Determine the (X, Y) coordinate at the center of the cell enclosing the given text.  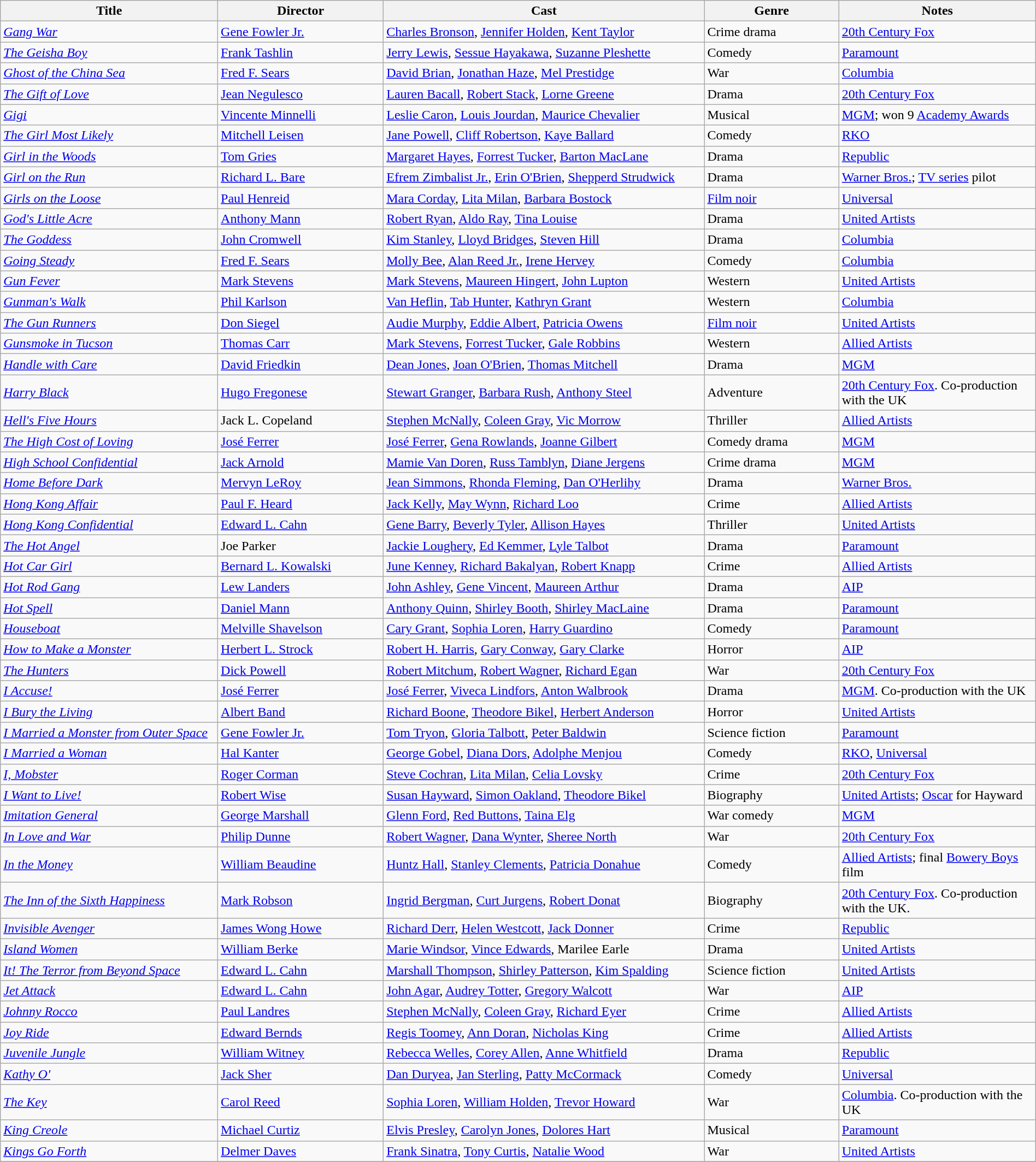
Delmer Daves (301, 1151)
John Agar, Audrey Totter, Gregory Walcott (544, 991)
John Cromwell (301, 239)
Efrem Zimbalist Jr., Erin O'Brien, Shepperd Strudwick (544, 177)
Jack L. Copeland (301, 421)
Marie Windsor, Vince Edwards, Marilee Earle (544, 949)
June Kenney, Richard Bakalyan, Robert Knapp (544, 566)
The Geisha Boy (109, 52)
Paul Henreid (301, 198)
Girls on the Loose (109, 198)
Dan Duryea, Jan Sterling, Patty McCormack (544, 1074)
Phil Karlson (301, 302)
Hot Rod Gang (109, 587)
Comedy drama (772, 441)
Regis Toomey, Ann Doran, Nicholas King (544, 1033)
High School Confidential (109, 462)
Rebecca Welles, Corey Allen, Anne Whitfield (544, 1053)
The Key (109, 1102)
Anthony Mann (301, 219)
The Gift of Love (109, 94)
Gene Barry, Beverly Tyler, Allison Hayes (544, 524)
William Witney (301, 1053)
Mark Stevens (301, 281)
Thomas Carr (301, 344)
I Bury the Living (109, 712)
Mitchell Leisen (301, 135)
Robert Mitchum, Robert Wagner, Richard Egan (544, 670)
Vincente Minnelli (301, 115)
Susan Hayward, Simon Oakland, Theodore Bikel (544, 795)
Mamie Van Doren, Russ Tamblyn, Diane Jergens (544, 462)
MGM; won 9 Academy Awards (937, 115)
George Marshall (301, 816)
Juvenile Jungle (109, 1053)
Jean Negulesco (301, 94)
20th Century Fox. Co-production with the UK (937, 392)
Mark Robson (301, 900)
Allied Artists; final Bowery Boys film (937, 864)
James Wong Howe (301, 928)
Robert Wise (301, 795)
I Married a Woman (109, 753)
War comedy (772, 816)
It! The Terror from Beyond Space (109, 970)
Robert Ryan, Aldo Ray, Tina Louise (544, 219)
King Creole (109, 1130)
RKO, Universal (937, 753)
Lew Landers (301, 587)
Albert Band (301, 712)
Hot Car Girl (109, 566)
David Friedkin (301, 364)
Handle with Care (109, 364)
Kathy O' (109, 1074)
Gun Fever (109, 281)
Going Steady (109, 261)
Jack Sher (301, 1074)
Anthony Quinn, Shirley Booth, Shirley MacLaine (544, 608)
Dean Jones, Joan O'Brien, Thomas Mitchell (544, 364)
Leslie Caron, Louis Jourdan, Maurice Chevalier (544, 115)
Michael Curtiz (301, 1130)
Roger Corman (301, 774)
Joe Parker (301, 545)
William Berke (301, 949)
Richard Boone, Theodore Bikel, Herbert Anderson (544, 712)
The Goddess (109, 239)
Cast (544, 11)
Hong Kong Affair (109, 504)
Jane Powell, Cliff Robertson, Kaye Ballard (544, 135)
Gunman's Walk (109, 302)
Mark Stevens, Forrest Tucker, Gale Robbins (544, 344)
The High Cost of Loving (109, 441)
Melville Shavelson (301, 629)
Marshall Thompson, Shirley Patterson, Kim Spalding (544, 970)
George Gobel, Diana Dors, Adolphe Menjou (544, 753)
Harry Black (109, 392)
I Accuse! (109, 691)
Kim Stanley, Lloyd Bridges, Steven Hill (544, 239)
Title (109, 11)
In the Money (109, 864)
Herbert L. Strock (301, 650)
Lauren Bacall, Robert Stack, Lorne Greene (544, 94)
Girl on the Run (109, 177)
Genre (772, 11)
God's Little Acre (109, 219)
Steve Cochran, Lita Milan, Celia Lovsky (544, 774)
Imitation General (109, 816)
I Want to Live! (109, 795)
Jean Simmons, Rhonda Fleming, Dan O'Herlihy (544, 483)
Richard Derr, Helen Westcott, Jack Donner (544, 928)
Stephen McNally, Coleen Gray, Vic Morrow (544, 421)
Elvis Presley, Carolyn Jones, Dolores Hart (544, 1130)
Girl in the Woods (109, 156)
Robert H. Harris, Gary Conway, Gary Clarke (544, 650)
Jack Kelly, May Wynn, Richard Loo (544, 504)
Island Women (109, 949)
Director (301, 11)
Mervyn LeRoy (301, 483)
Houseboat (109, 629)
United Artists; Oscar for Hayward (937, 795)
Hot Spell (109, 608)
The Inn of the Sixth Happiness (109, 900)
20th Century Fox. Co-production with the UK. (937, 900)
The Girl Most Likely (109, 135)
Molly Bee, Alan Reed Jr., Irene Hervey (544, 261)
Cary Grant, Sophia Loren, Harry Guardino (544, 629)
The Gun Runners (109, 323)
Bernard L. Kowalski (301, 566)
Carol Reed (301, 1102)
Johnny Rocco (109, 1012)
Tom Tryon, Gloria Talbott, Peter Baldwin (544, 733)
Columbia. Co-production with the UK (937, 1102)
William Beaudine (301, 864)
Audie Murphy, Eddie Albert, Patricia Owens (544, 323)
Richard L. Bare (301, 177)
Joy Ride (109, 1033)
Jerry Lewis, Sessue Hayakawa, Suzanne Pleshette (544, 52)
Philip Dunne (301, 836)
Invisible Avenger (109, 928)
Huntz Hall, Stanley Clements, Patricia Donahue (544, 864)
Paul F. Heard (301, 504)
Kings Go Forth (109, 1151)
Jackie Loughery, Ed Kemmer, Lyle Talbot (544, 545)
Mark Stevens, Maureen Hingert, John Lupton (544, 281)
Robert Wagner, Dana Wynter, Sheree North (544, 836)
Sophia Loren, William Holden, Trevor Howard (544, 1102)
Van Heflin, Tab Hunter, Kathryn Grant (544, 302)
Stewart Granger, Barbara Rush, Anthony Steel (544, 392)
MGM. Co-production with the UK (937, 691)
Jack Arnold (301, 462)
Glenn Ford, Red Buttons, Taina Elg (544, 816)
Hal Kanter (301, 753)
The Hot Angel (109, 545)
Gunsmoke in Tucson (109, 344)
David Brian, Jonathan Haze, Mel Prestidge (544, 73)
How to Make a Monster (109, 650)
Frank Tashlin (301, 52)
Hong Kong Confidential (109, 524)
Warner Bros.; TV series pilot (937, 177)
Frank Sinatra, Tony Curtis, Natalie Wood (544, 1151)
Warner Bros. (937, 483)
José Ferrer, Viveca Lindfors, Anton Walbrook (544, 691)
Notes (937, 11)
RKO (937, 135)
Home Before Dark (109, 483)
In Love and War (109, 836)
Ingrid Bergman, Curt Jurgens, Robert Donat (544, 900)
Daniel Mann (301, 608)
Mara Corday, Lita Milan, Barbara Bostock (544, 198)
Gigi (109, 115)
Charles Bronson, Jennifer Holden, Kent Taylor (544, 32)
Dick Powell (301, 670)
I Married a Monster from Outer Space (109, 733)
Hugo Fregonese (301, 392)
The Hunters (109, 670)
José Ferrer, Gena Rowlands, Joanne Gilbert (544, 441)
Edward Bernds (301, 1033)
Ghost of the China Sea (109, 73)
Stephen McNally, Coleen Gray, Richard Eyer (544, 1012)
Hell's Five Hours (109, 421)
John Ashley, Gene Vincent, Maureen Arthur (544, 587)
Paul Landres (301, 1012)
Margaret Hayes, Forrest Tucker, Barton MacLane (544, 156)
Adventure (772, 392)
I, Mobster (109, 774)
Tom Gries (301, 156)
Gang War (109, 32)
Don Siegel (301, 323)
Jet Attack (109, 991)
